For the text-containing cell, return its midpoint in (x, y) coordinate format. 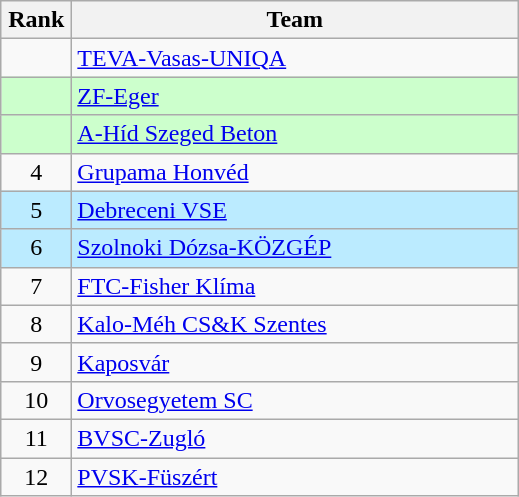
Rank (36, 20)
6 (36, 248)
ZF-Eger (295, 96)
A-Híd Szeged Beton (295, 134)
9 (36, 362)
8 (36, 324)
Grupama Honvéd (295, 172)
PVSK-Füszért (295, 477)
Debreceni VSE (295, 210)
TEVA-Vasas-UNIQA (295, 58)
11 (36, 438)
12 (36, 477)
FTC-Fisher Klíma (295, 286)
Team (295, 20)
10 (36, 400)
Kaposvár (295, 362)
7 (36, 286)
Szolnoki Dózsa-KÖZGÉP (295, 248)
BVSC-Zugló (295, 438)
Kalo-Méh CS&K Szentes (295, 324)
Orvosegyetem SC (295, 400)
5 (36, 210)
4 (36, 172)
